Determine the [x, y] coordinate at the center of the cell enclosing the given text.  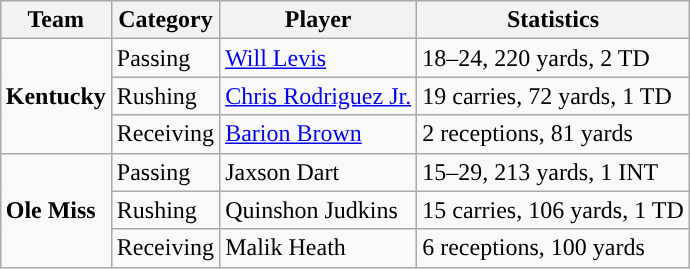
Team [56, 20]
15 carries, 106 yards, 1 TD [554, 210]
Jaxson Dart [318, 172]
Quinshon Judkins [318, 210]
19 carries, 72 yards, 1 TD [554, 96]
18–24, 220 yards, 2 TD [554, 58]
Will Levis [318, 58]
2 receptions, 81 yards [554, 134]
Ole Miss [56, 210]
Malik Heath [318, 248]
6 receptions, 100 yards [554, 248]
Chris Rodriguez Jr. [318, 96]
Statistics [554, 20]
Barion Brown [318, 134]
Kentucky [56, 96]
Category [165, 20]
15–29, 213 yards, 1 INT [554, 172]
Player [318, 20]
